Search for the cell housing the specified text and yield its (x, y) center coordinate. 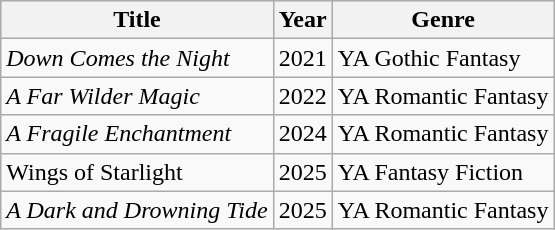
YA Fantasy Fiction (443, 172)
Year (302, 20)
2022 (302, 96)
A Far Wilder Magic (137, 96)
Wings of Starlight (137, 172)
Down Comes the Night (137, 58)
YA Gothic Fantasy (443, 58)
Title (137, 20)
2021 (302, 58)
Genre (443, 20)
A Fragile Enchantment (137, 134)
2024 (302, 134)
A Dark and Drowning Tide (137, 210)
